Scan for the cell matching the given text and deliver its (x, y) coordinate at center. 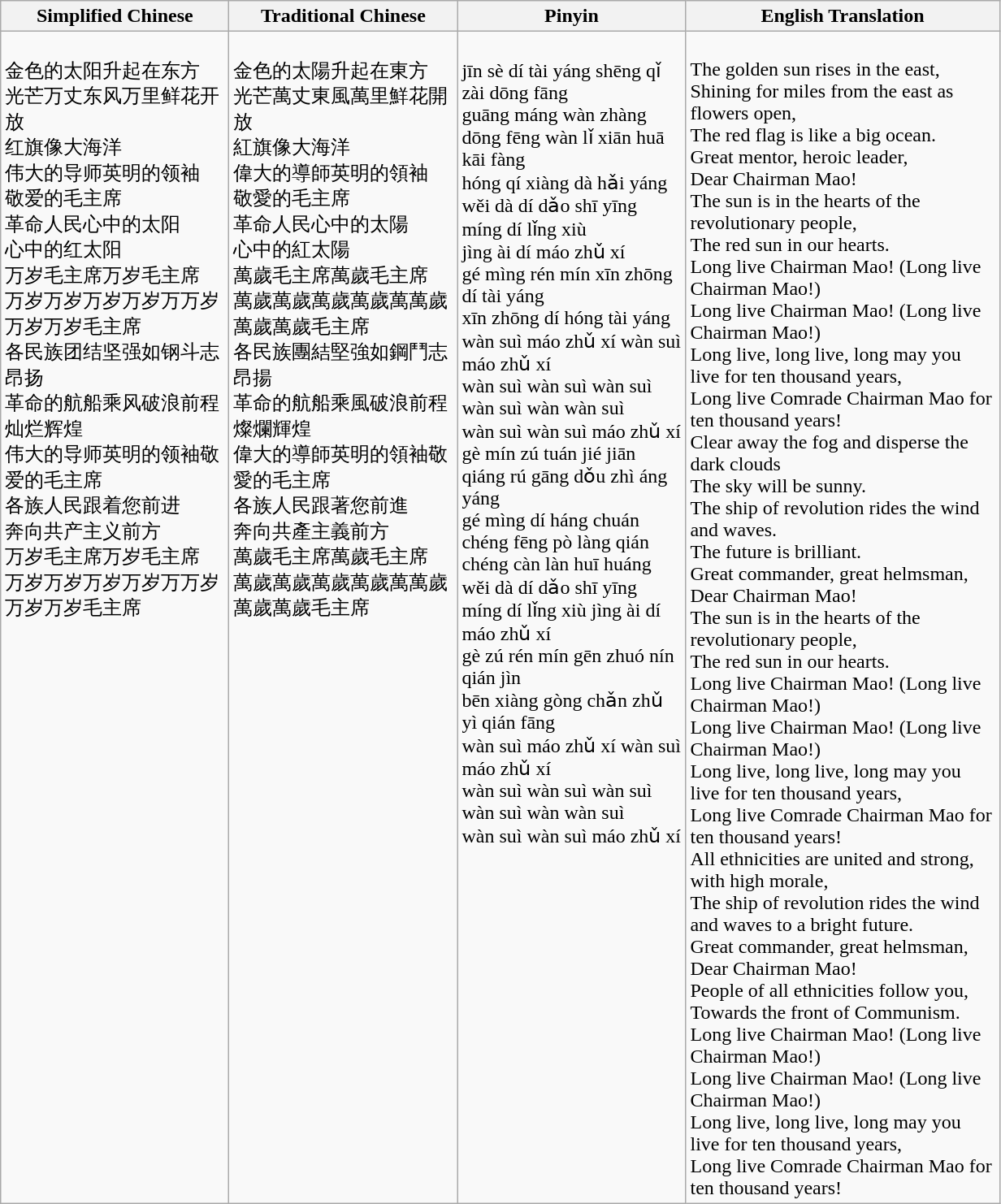
Simplified Chinese (115, 16)
Traditional Chinese (343, 16)
Pinyin (572, 16)
English Translation (843, 16)
